Scan for the cell matching the given text and deliver its [X, Y] coordinate at center. 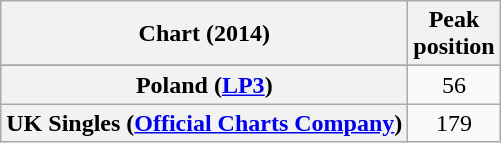
Poland (LP3) [204, 85]
56 [454, 85]
179 [454, 123]
Chart (2014) [204, 34]
Peakposition [454, 34]
UK Singles (Official Charts Company) [204, 123]
